For the text-containing cell, return its midpoint in [X, Y] coordinate format. 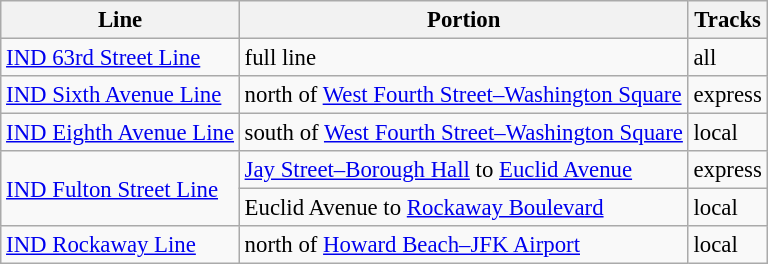
south of West Fourth Street–Washington Square [464, 133]
north of Howard Beach–JFK Airport [464, 245]
IND Sixth Avenue Line [120, 95]
IND 63rd Street Line [120, 58]
Tracks [728, 20]
Jay Street–Borough Hall to Euclid Avenue [464, 170]
all [728, 58]
north of West Fourth Street–Washington Square [464, 95]
IND Rockaway Line [120, 245]
Portion [464, 20]
Line [120, 20]
IND Fulton Street Line [120, 188]
full line [464, 58]
Euclid Avenue to Rockaway Boulevard [464, 208]
IND Eighth Avenue Line [120, 133]
